Determine the [X, Y] coordinate at the center of the cell enclosing the given text.  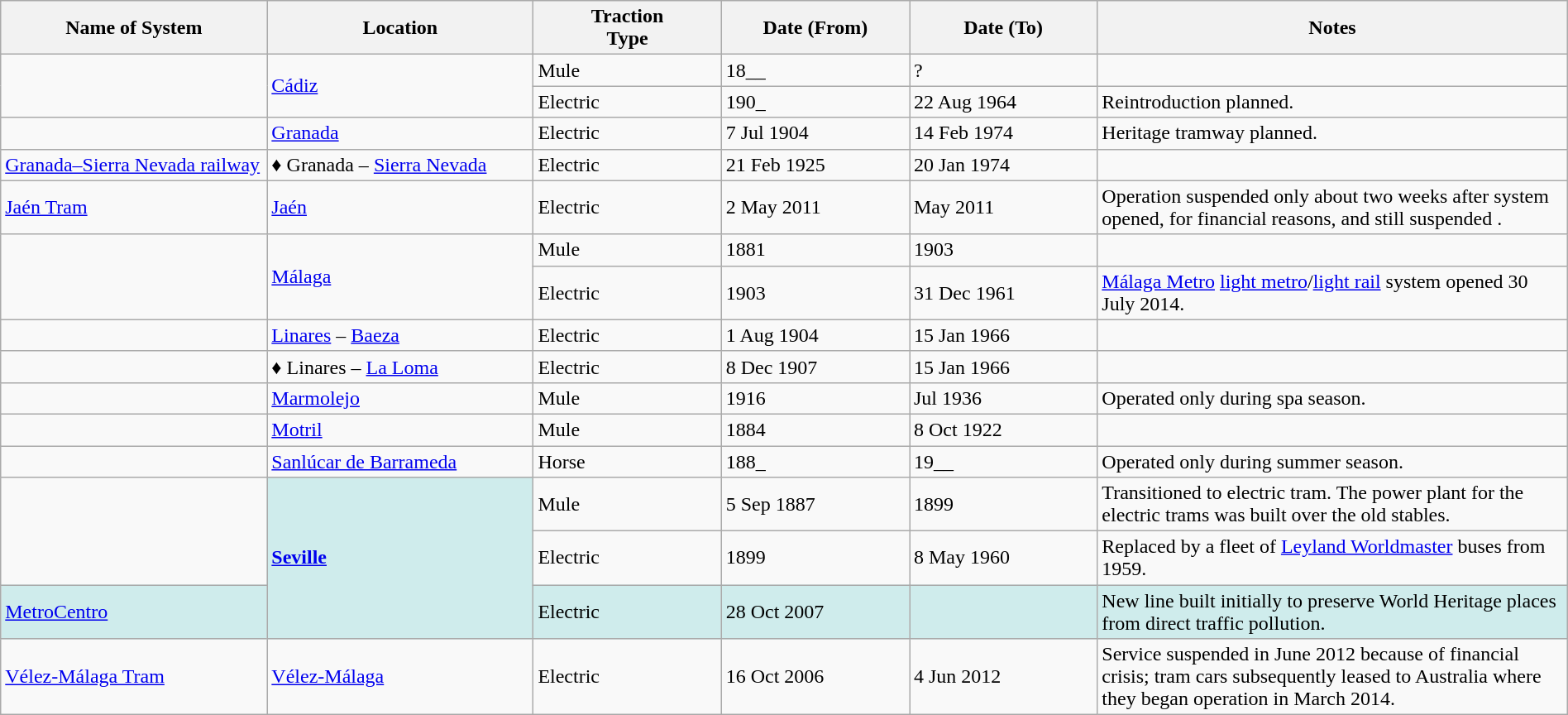
New line built initially to preserve World Heritage places from direct traffic pollution. [1332, 612]
18__ [815, 70]
Málaga Metro light metro/light rail system opened 30 July 2014. [1332, 293]
Granada–Sierra Nevada railway [134, 165]
Jaén Tram [134, 207]
Date (From) [815, 28]
Málaga [400, 276]
Horse [627, 461]
1 Aug 1904 [815, 335]
Jaén [400, 207]
31 Dec 1961 [1004, 293]
19__ [1004, 461]
21 Feb 1925 [815, 165]
28 Oct 2007 [815, 612]
Granada [400, 133]
Cádiz [400, 86]
8 Oct 1922 [1004, 429]
Motril [400, 429]
MetroCentro [134, 612]
? [1004, 70]
Operated only during spa season. [1332, 398]
Sanlúcar de Barrameda [400, 461]
Linares – Baeza [400, 335]
Operated only during summer season. [1332, 461]
16 Oct 2006 [815, 677]
Notes [1332, 28]
20 Jan 1974 [1004, 165]
7 Jul 1904 [815, 133]
190_ [815, 102]
Service suspended in June 2012 because of financial crisis; tram cars subsequently leased to Australia where they began operation in March 2014. [1332, 677]
TractionType [627, 28]
♦ Linares – La Loma [400, 367]
Marmolejo [400, 398]
8 Dec 1907 [815, 367]
Transitioned to electric tram. The power plant for the electric trams was built over the old stables. [1332, 505]
5 Sep 1887 [815, 505]
Seville [400, 558]
May 2011 [1004, 207]
14 Feb 1974 [1004, 133]
Vélez-Málaga [400, 677]
4 Jun 2012 [1004, 677]
Replaced by a fleet of Leyland Worldmaster buses from 1959. [1332, 558]
Date (To) [1004, 28]
2 May 2011 [815, 207]
Jul 1936 [1004, 398]
♦ Granada – Sierra Nevada [400, 165]
1881 [815, 250]
22 Aug 1964 [1004, 102]
1916 [815, 398]
1884 [815, 429]
Name of System [134, 28]
8 May 1960 [1004, 558]
Reintroduction planned. [1332, 102]
188_ [815, 461]
Heritage tramway planned. [1332, 133]
Operation suspended only about two weeks after system opened, for financial reasons, and still suspended . [1332, 207]
Location [400, 28]
Vélez-Málaga Tram [134, 677]
